Return [x, y] of the center of cell containing provided text 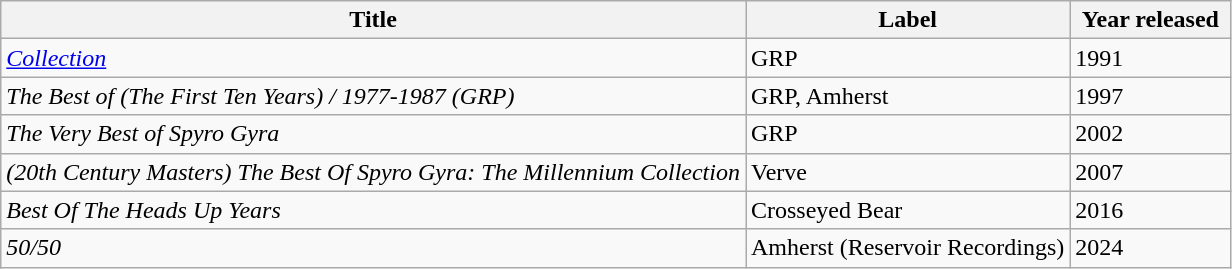
The Very Best of Spyro Gyra [374, 134]
50/50 [374, 248]
The Best of (The First Ten Years) / 1977-1987 (GRP) [374, 96]
Year released [1150, 20]
Amherst (Reservoir Recordings) [908, 248]
Verve [908, 172]
Title [374, 20]
2024 [1150, 248]
2016 [1150, 210]
Label [908, 20]
2002 [1150, 134]
1991 [1150, 58]
GRP, Amherst [908, 96]
Crosseyed Bear [908, 210]
(20th Century Masters) The Best Of Spyro Gyra: The Millennium Collection [374, 172]
1997 [1150, 96]
Best Of The Heads Up Years [374, 210]
Collection [374, 58]
2007 [1150, 172]
